Locate the cell with the specified text and output its (x, y) center coordinate. 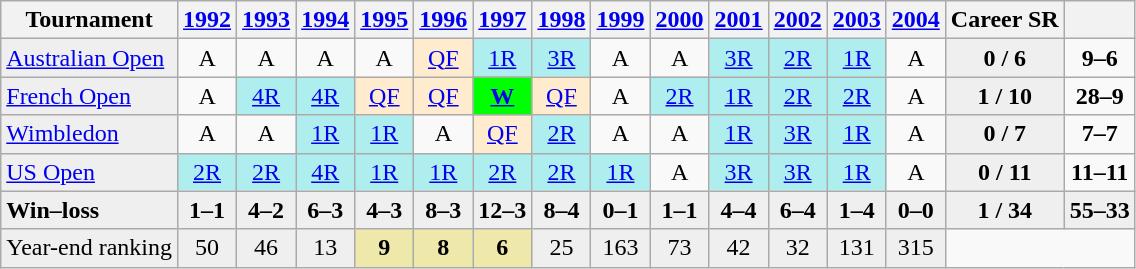
1999 (620, 20)
131 (856, 248)
Tournament (90, 20)
42 (738, 248)
8 (444, 248)
Win–loss (90, 210)
163 (620, 248)
Year-end ranking (90, 248)
4–4 (738, 210)
25 (562, 248)
US Open (90, 172)
1998 (562, 20)
1 / 34 (1004, 210)
2001 (738, 20)
1993 (266, 20)
12–3 (502, 210)
0 / 11 (1004, 172)
6 (502, 248)
0 / 7 (1004, 134)
0–1 (620, 210)
2003 (856, 20)
55–33 (1100, 210)
1996 (444, 20)
W (502, 96)
6–4 (798, 210)
11–11 (1100, 172)
46 (266, 248)
Wimbledon (90, 134)
1995 (384, 20)
32 (798, 248)
1992 (208, 20)
0–0 (916, 210)
2002 (798, 20)
6–3 (326, 210)
1 / 10 (1004, 96)
73 (680, 248)
8–3 (444, 210)
7–7 (1100, 134)
2004 (916, 20)
Career SR (1004, 20)
4–2 (266, 210)
1–4 (856, 210)
0 / 6 (1004, 58)
4–3 (384, 210)
French Open (90, 96)
1997 (502, 20)
50 (208, 248)
8–4 (562, 210)
9 (384, 248)
28–9 (1100, 96)
13 (326, 248)
1994 (326, 20)
2000 (680, 20)
9–6 (1100, 58)
Australian Open (90, 58)
315 (916, 248)
